Find where the given text appears and provide that cell's center as [X, Y] coordinate. 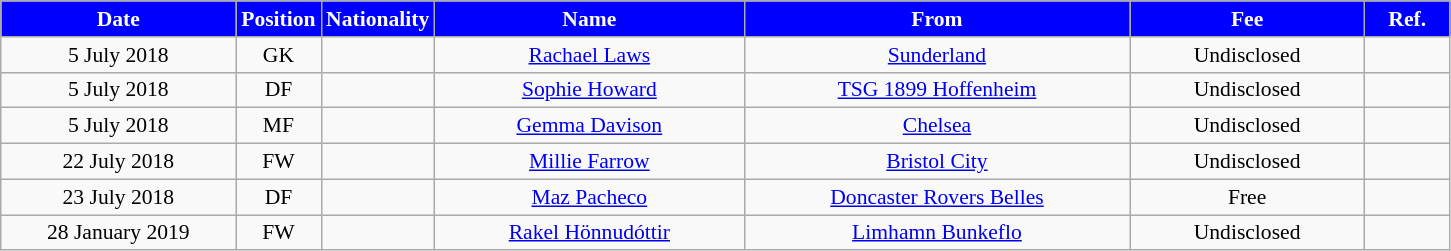
Sunderland [936, 55]
Chelsea [936, 126]
Gemma Davison [589, 126]
Doncaster Rovers Belles [936, 197]
TSG 1899 Hoffenheim [936, 90]
Sophie Howard [589, 90]
Name [589, 19]
Limhamn Bunkeflo [936, 233]
Maz Pacheco [589, 197]
Ref. [1408, 19]
22 July 2018 [118, 162]
23 July 2018 [118, 197]
Bristol City [936, 162]
Date [118, 19]
Nationality [378, 19]
GK [278, 55]
Position [278, 19]
Fee [1248, 19]
Millie Farrow [589, 162]
MF [278, 126]
From [936, 19]
Free [1248, 197]
28 January 2019 [118, 233]
Rakel Hönnudóttir [589, 233]
Rachael Laws [589, 55]
